From the cell containing the given text, extract its center point as (X, Y) coordinate. 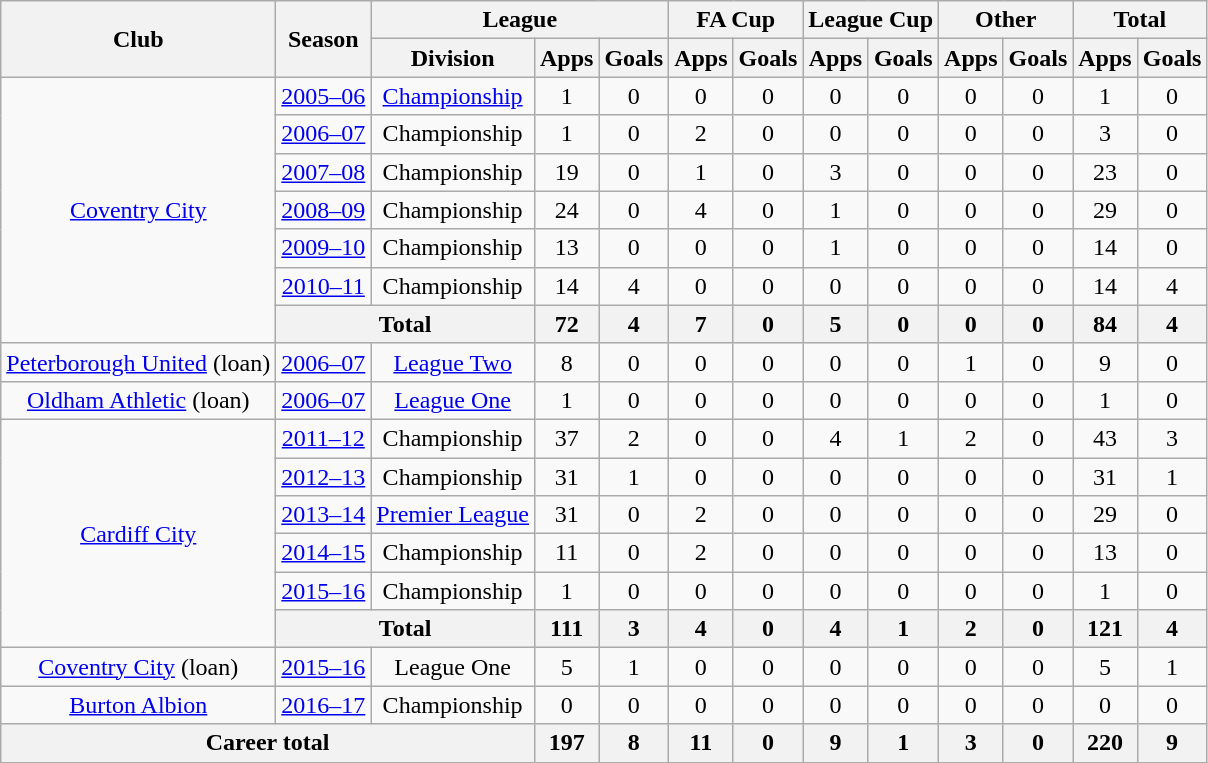
Other (1006, 20)
37 (566, 438)
84 (1105, 324)
43 (1105, 438)
23 (1105, 172)
2014–15 (324, 553)
2016–17 (324, 705)
Club (138, 39)
Coventry City (loan) (138, 667)
Premier League (453, 515)
Coventry City (138, 210)
2010–11 (324, 286)
Division (453, 58)
2009–10 (324, 248)
24 (566, 210)
Oldham Athletic (loan) (138, 400)
7 (701, 324)
2005–06 (324, 96)
2008–09 (324, 210)
220 (1105, 743)
2013–14 (324, 515)
Cardiff City (138, 533)
72 (566, 324)
League Two (453, 362)
Career total (268, 743)
111 (566, 629)
2007–08 (324, 172)
FA Cup (736, 20)
Burton Albion (138, 705)
League Cup (871, 20)
2012–13 (324, 477)
19 (566, 172)
2011–12 (324, 438)
Peterborough United (loan) (138, 362)
197 (566, 743)
121 (1105, 629)
League (520, 20)
Season (324, 39)
